Extract the (x, y) coordinate from the center of the cell holding the provided text.  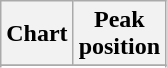
Peakposition (119, 34)
Chart (37, 34)
